Detect which cell encompasses the target text, then output its [X, Y] center coordinate. 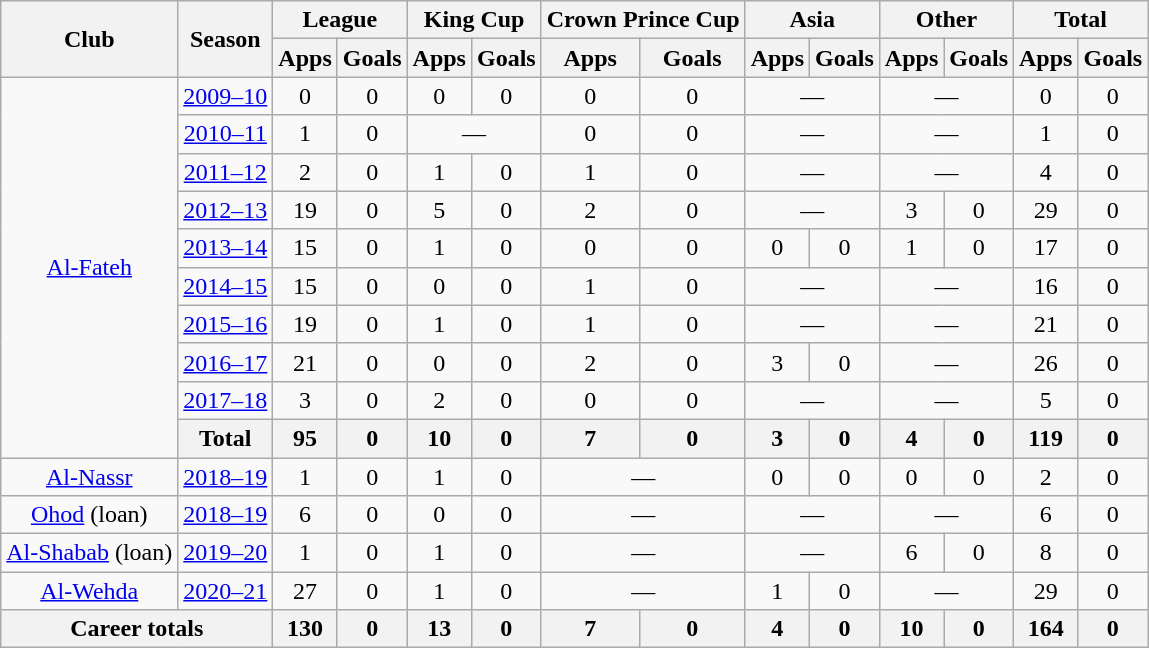
2015–16 [226, 324]
Club [90, 39]
Other [946, 20]
2013–14 [226, 248]
8 [1046, 553]
13 [439, 629]
King Cup [474, 20]
2014–15 [226, 286]
Season [226, 39]
2016–17 [226, 362]
26 [1046, 362]
2017–18 [226, 400]
Al-Wehda [90, 591]
130 [305, 629]
Ohod (loan) [90, 515]
95 [305, 438]
League [340, 20]
164 [1046, 629]
2012–13 [226, 210]
Asia [812, 20]
2011–12 [226, 172]
16 [1046, 286]
Career totals [137, 629]
119 [1046, 438]
2010–11 [226, 134]
17 [1046, 248]
Al-Nassr [90, 477]
2019–20 [226, 553]
27 [305, 591]
2009–10 [226, 96]
Al-Fateh [90, 268]
2020–21 [226, 591]
Crown Prince Cup [643, 20]
Al-Shabab (loan) [90, 553]
